Find where the given text appears and provide that cell's center as (X, Y) coordinate. 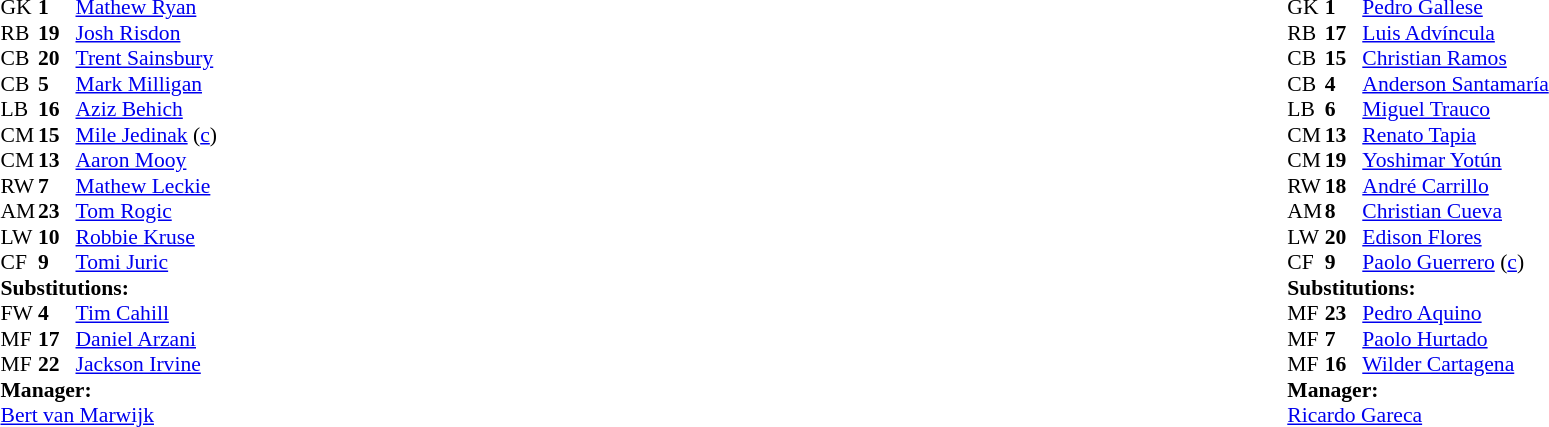
Wilder Cartagena (1455, 365)
10 (57, 237)
Miguel Trauco (1455, 109)
Aziz Behich (146, 109)
5 (57, 84)
Tom Rogic (146, 211)
Pedro Aquino (1455, 313)
Paolo Hurtado (1455, 339)
Mark Milligan (146, 84)
Trent Sainsbury (146, 59)
Christian Cueva (1455, 211)
Mile Jedinak (c) (146, 135)
Josh Risdon (146, 33)
André Carrillo (1455, 186)
FW (19, 313)
Tomi Juric (146, 263)
Aaron Mooy (146, 161)
22 (57, 365)
Yoshimar Yotún (1455, 161)
Edison Flores (1455, 237)
6 (1344, 109)
Anderson Santamaría (1455, 84)
Renato Tapia (1455, 135)
Paolo Guerrero (c) (1455, 263)
Christian Ramos (1455, 59)
Jackson Irvine (146, 365)
18 (1344, 186)
8 (1344, 211)
Robbie Kruse (146, 237)
Daniel Arzani (146, 339)
Tim Cahill (146, 313)
Mathew Leckie (146, 186)
Luis Advíncula (1455, 33)
